From the cell containing the given text, extract its center point as [x, y] coordinate. 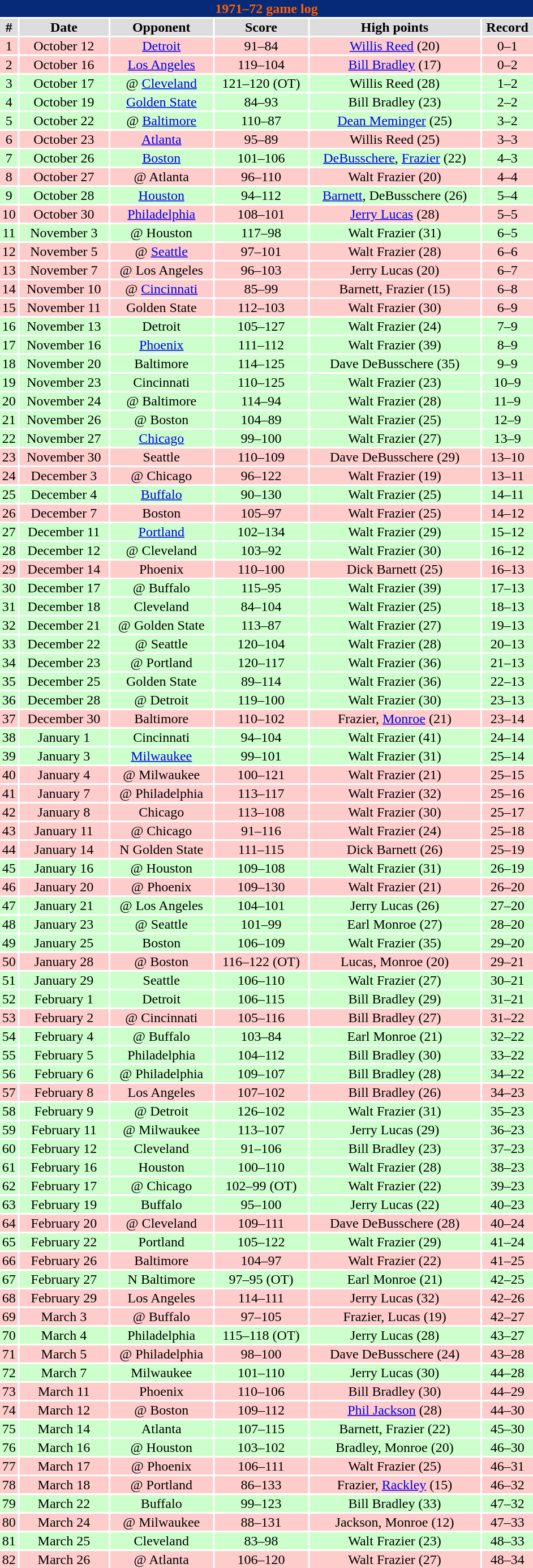
27 [9, 532]
82 [9, 1560]
51 [9, 980]
November 16 [65, 345]
November 23 [65, 382]
January 28 [65, 962]
Bill Bradley (17) [395, 65]
January 29 [65, 980]
24–14 [507, 737]
68 [9, 1298]
21 [9, 420]
October 22 [65, 121]
Walt Frazier (20) [395, 177]
106–111 [261, 1466]
6 [9, 139]
January 1 [65, 737]
December 4 [65, 494]
December 22 [65, 644]
75 [9, 1429]
December 17 [65, 588]
Bill Bradley (33) [395, 1503]
113–107 [261, 1130]
107–115 [261, 1429]
4–4 [507, 177]
91–106 [261, 1148]
Bill Bradley (26) [395, 1092]
16–13 [507, 569]
34 [9, 663]
45–30 [507, 1429]
6–7 [507, 270]
January 3 [65, 756]
110–106 [261, 1391]
103–102 [261, 1447]
December 25 [65, 681]
113–87 [261, 625]
November 26 [65, 420]
114–111 [261, 1298]
96–110 [261, 177]
95–100 [261, 1204]
48–33 [507, 1541]
106–115 [261, 999]
67 [9, 1279]
Dave DeBusschere (29) [395, 457]
120–117 [261, 663]
105–97 [261, 513]
4 [9, 102]
45 [9, 868]
64 [9, 1223]
27–20 [507, 905]
105–127 [261, 326]
57 [9, 1092]
Lucas, Monroe (20) [395, 962]
December 28 [65, 700]
40–23 [507, 1204]
114–125 [261, 364]
November 10 [65, 289]
October 23 [65, 139]
23–14 [507, 719]
47–32 [507, 1503]
24 [9, 476]
14–11 [507, 494]
March 12 [65, 1410]
18 [9, 364]
8–9 [507, 345]
November 20 [65, 364]
7–9 [507, 326]
107–102 [261, 1092]
15–12 [507, 532]
Willis Reed (25) [395, 139]
31–21 [507, 999]
108–101 [261, 214]
84–93 [261, 102]
115–95 [261, 588]
61 [9, 1167]
102–134 [261, 532]
2 [9, 65]
19–13 [507, 625]
22 [9, 438]
98–100 [261, 1354]
48 [9, 924]
119–100 [261, 700]
Jerry Lucas (26) [395, 905]
January 4 [65, 775]
9–9 [507, 364]
97–101 [261, 251]
43 [9, 831]
106–120 [261, 1560]
47 [9, 905]
25 [9, 494]
Walt Frazier (41) [395, 737]
26–20 [507, 887]
105–122 [261, 1242]
83–98 [261, 1541]
November 13 [65, 326]
25–14 [507, 756]
5–4 [507, 195]
100–121 [261, 775]
December 23 [65, 663]
October 30 [65, 214]
110–109 [261, 457]
January 20 [65, 887]
October 28 [65, 195]
November 5 [65, 251]
15 [9, 307]
February 16 [65, 1167]
59 [9, 1130]
12 [9, 251]
109–111 [261, 1223]
January 16 [65, 868]
5–5 [507, 214]
42–25 [507, 1279]
6–6 [507, 251]
18–13 [507, 606]
31–22 [507, 1018]
113–117 [261, 793]
62 [9, 1186]
94–104 [261, 737]
39 [9, 756]
13–10 [507, 457]
March 24 [65, 1522]
119–104 [261, 65]
Jerry Lucas (30) [395, 1373]
37 [9, 719]
High points [395, 27]
110–125 [261, 382]
March 17 [65, 1466]
January 7 [65, 793]
104–101 [261, 905]
25–19 [507, 849]
Bill Bradley (29) [395, 999]
110–87 [261, 121]
28–20 [507, 924]
March 5 [65, 1354]
March 25 [65, 1541]
56 [9, 1074]
31 [9, 606]
101–106 [261, 158]
96–103 [261, 270]
90–130 [261, 494]
29 [9, 569]
70 [9, 1335]
77 [9, 1466]
17 [9, 345]
Bradley, Monroe (20) [395, 1447]
January 23 [65, 924]
October 19 [65, 102]
October 27 [65, 177]
12–9 [507, 420]
74 [9, 1410]
121–120 (OT) [261, 83]
Barnett, Frazier (22) [395, 1429]
65 [9, 1242]
30–21 [507, 980]
109–108 [261, 868]
117–98 [261, 233]
34–22 [507, 1074]
Willis Reed (20) [395, 46]
December 7 [65, 513]
20 [9, 401]
Walt Frazier (35) [395, 943]
86–133 [261, 1485]
34–23 [507, 1092]
Score [261, 27]
66 [9, 1261]
14 [9, 289]
February 27 [65, 1279]
Date [65, 27]
16–12 [507, 550]
February 9 [65, 1111]
6–8 [507, 289]
88–131 [261, 1522]
106–110 [261, 980]
21–13 [507, 663]
91–84 [261, 46]
104–97 [261, 1261]
55 [9, 1055]
November 24 [65, 401]
94–112 [261, 195]
February 6 [65, 1074]
58 [9, 1111]
5 [9, 121]
80 [9, 1522]
38 [9, 737]
January 14 [65, 849]
32–22 [507, 1036]
46–30 [507, 1447]
December 11 [65, 532]
111–115 [261, 849]
February 5 [65, 1055]
99–101 [261, 756]
110–102 [261, 719]
44–29 [507, 1391]
19 [9, 382]
46–31 [507, 1466]
November 3 [65, 233]
December 3 [65, 476]
29–21 [507, 962]
42–26 [507, 1298]
February 2 [65, 1018]
0–1 [507, 46]
41–25 [507, 1261]
120–104 [261, 644]
79 [9, 1503]
November 11 [65, 307]
105–116 [261, 1018]
104–112 [261, 1055]
26–19 [507, 868]
December 18 [65, 606]
52 [9, 999]
8 [9, 177]
54 [9, 1036]
1–2 [507, 83]
39–23 [507, 1186]
99–100 [261, 438]
Walt Frazier (19) [395, 476]
91–116 [261, 831]
76 [9, 1447]
44–28 [507, 1373]
44–30 [507, 1410]
84–104 [261, 606]
17–13 [507, 588]
60 [9, 1148]
72 [9, 1373]
26 [9, 513]
February 26 [65, 1261]
46–32 [507, 1485]
97–105 [261, 1317]
106–109 [261, 943]
78 [9, 1485]
99–123 [261, 1503]
44 [9, 849]
10–9 [507, 382]
53 [9, 1018]
23–13 [507, 700]
81 [9, 1541]
33 [9, 644]
Earl Monroe (27) [395, 924]
33–22 [507, 1055]
6–9 [507, 307]
109–130 [261, 887]
March 26 [65, 1560]
March 22 [65, 1503]
38–23 [507, 1167]
48–34 [507, 1560]
41–24 [507, 1242]
Phil Jackson (28) [395, 1410]
116–122 (OT) [261, 962]
42 [9, 812]
102–99 (OT) [261, 1186]
January 8 [65, 812]
February 20 [65, 1223]
Opponent [161, 27]
36–23 [507, 1130]
February 11 [65, 1130]
11 [9, 233]
104–89 [261, 420]
73 [9, 1391]
13–11 [507, 476]
January 11 [65, 831]
4–3 [507, 158]
October 26 [65, 158]
49 [9, 943]
February 12 [65, 1148]
71 [9, 1354]
October 17 [65, 83]
February 19 [65, 1204]
2–2 [507, 102]
February 22 [65, 1242]
Dean Meminger (25) [395, 121]
25–15 [507, 775]
Frazier, Lucas (19) [395, 1317]
N Golden State [161, 849]
25–18 [507, 831]
October 12 [65, 46]
22–13 [507, 681]
110–100 [261, 569]
March 16 [65, 1447]
35–23 [507, 1111]
69 [9, 1317]
December 12 [65, 550]
January 21 [65, 905]
Barnett, Frazier (15) [395, 289]
126–102 [261, 1111]
Jerry Lucas (20) [395, 270]
100–110 [261, 1167]
December 21 [65, 625]
25–17 [507, 812]
Jerry Lucas (22) [395, 1204]
3–2 [507, 121]
December 14 [65, 569]
Walt Frazier (32) [395, 793]
50 [9, 962]
40 [9, 775]
11–9 [507, 401]
85–99 [261, 289]
28 [9, 550]
Dave DeBusschere (24) [395, 1354]
November 27 [65, 438]
Jerry Lucas (32) [395, 1298]
63 [9, 1204]
40–24 [507, 1223]
Dave DeBusschere (28) [395, 1223]
Frazier, Rackley (15) [395, 1485]
Willis Reed (28) [395, 83]
109–112 [261, 1410]
1971–72 game log [266, 8]
3–3 [507, 139]
96–122 [261, 476]
23 [9, 457]
37–23 [507, 1148]
February 8 [65, 1092]
DeBusschere, Frazier (22) [395, 158]
111–112 [261, 345]
January 25 [65, 943]
Bill Bradley (28) [395, 1074]
115–118 (OT) [261, 1335]
October 16 [65, 65]
February 17 [65, 1186]
43–28 [507, 1354]
November 7 [65, 270]
103–92 [261, 550]
14–12 [507, 513]
Dave DeBusschere (35) [395, 364]
16 [9, 326]
112–103 [261, 307]
March 3 [65, 1317]
89–114 [261, 681]
Frazier, Monroe (21) [395, 719]
41 [9, 793]
# [9, 27]
109–107 [261, 1074]
Jerry Lucas (29) [395, 1130]
Dick Barnett (25) [395, 569]
Jackson, Monroe (12) [395, 1522]
30 [9, 588]
9 [9, 195]
February 1 [65, 999]
10 [9, 214]
36 [9, 700]
Barnett, DeBusschere (26) [395, 195]
101–99 [261, 924]
43–27 [507, 1335]
95–89 [261, 139]
35 [9, 681]
3 [9, 83]
December 30 [65, 719]
47–33 [507, 1522]
Dick Barnett (26) [395, 849]
1 [9, 46]
42–27 [507, 1317]
103–84 [261, 1036]
13–9 [507, 438]
@ Golden State [161, 625]
113–108 [261, 812]
February 29 [65, 1298]
March 7 [65, 1373]
March 11 [65, 1391]
March 18 [65, 1485]
101–110 [261, 1373]
Bill Bradley (27) [395, 1018]
Record [507, 27]
0–2 [507, 65]
March 14 [65, 1429]
97–95 (OT) [261, 1279]
6–5 [507, 233]
29–20 [507, 943]
25–16 [507, 793]
February 4 [65, 1036]
32 [9, 625]
114–94 [261, 401]
N Baltimore [161, 1279]
November 30 [65, 457]
20–13 [507, 644]
7 [9, 158]
13 [9, 270]
March 4 [65, 1335]
46 [9, 887]
